Find where the given text appears and provide that cell's center as [x, y] coordinate. 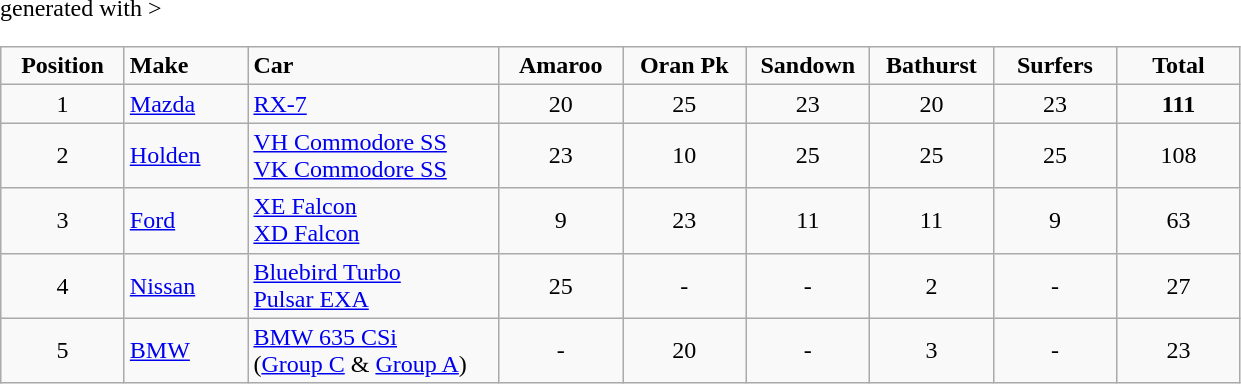
BMW 635 CSi(Group C & Group A) [374, 350]
5 [63, 350]
1 [63, 104]
Bathurst [932, 66]
27 [1179, 286]
Position [63, 66]
Bluebird TurboPulsar EXA [374, 286]
BMW [186, 350]
XE FalconXD Falcon [374, 220]
VH Commodore SSVK Commodore SS [374, 156]
Total [1179, 66]
Nissan [186, 286]
4 [63, 286]
108 [1179, 156]
Make [186, 66]
Surfers [1055, 66]
Holden [186, 156]
63 [1179, 220]
Sandown [808, 66]
Car [374, 66]
111 [1179, 104]
RX-7 [374, 104]
10 [684, 156]
Mazda [186, 104]
Amaroo [561, 66]
Ford [186, 220]
Oran Pk [684, 66]
